Capture the cell that displays the provided text and extract its [X, Y] central coordinate. 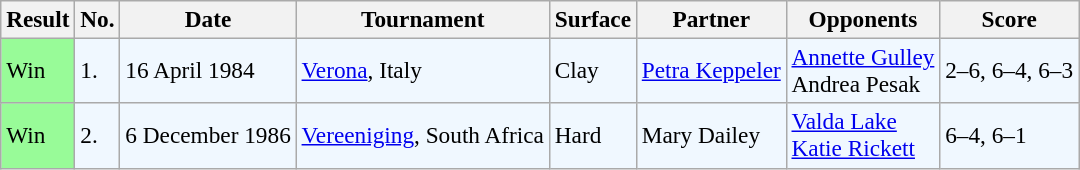
Partner [711, 19]
6–4, 6–1 [1010, 136]
Tournament [422, 19]
Mary Dailey [711, 136]
Clay [592, 70]
6 December 1986 [208, 136]
Valda Lake Katie Rickett [863, 136]
2–6, 6–4, 6–3 [1010, 70]
Hard [592, 136]
16 April 1984 [208, 70]
Date [208, 19]
Annette Gulley Andrea Pesak [863, 70]
1. [98, 70]
Score [1010, 19]
Result [38, 19]
Opponents [863, 19]
Vereeniging, South Africa [422, 136]
Verona, Italy [422, 70]
No. [98, 19]
Petra Keppeler [711, 70]
Surface [592, 19]
2. [98, 136]
